Search for the cell housing the specified text and yield its [X, Y] center coordinate. 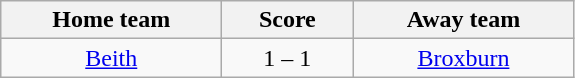
Score [288, 20]
Beith [112, 58]
Broxburn [464, 58]
1 – 1 [288, 58]
Away team [464, 20]
Home team [112, 20]
